Return (x, y) of the center of cell containing provided text 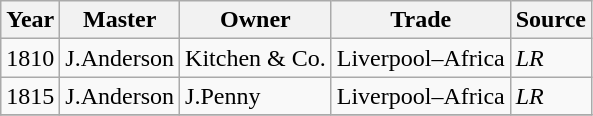
1815 (30, 96)
Master (120, 20)
1810 (30, 58)
Trade (420, 20)
Source (550, 20)
Kitchen & Co. (256, 58)
Year (30, 20)
Owner (256, 20)
J.Penny (256, 96)
